For the text-containing cell, return its midpoint in (x, y) coordinate format. 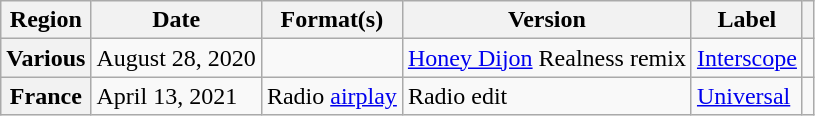
August 28, 2020 (176, 58)
Universal (746, 96)
Label (746, 20)
Format(s) (332, 20)
Interscope (746, 58)
Version (546, 20)
Radio airplay (332, 96)
Date (176, 20)
France (46, 96)
Honey Dijon Realness remix (546, 58)
Radio edit (546, 96)
Region (46, 20)
Various (46, 58)
April 13, 2021 (176, 96)
